Detect which cell encompasses the target text, then output its [X, Y] center coordinate. 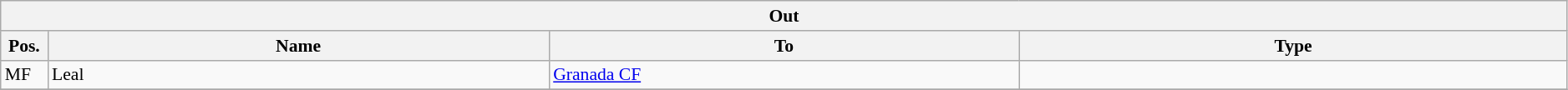
MF [24, 75]
To [784, 46]
Name [298, 46]
Out [784, 16]
Type [1293, 46]
Leal [298, 75]
Pos. [24, 46]
Granada CF [784, 75]
